Scan for the cell matching the given text and deliver its [x, y] coordinate at center. 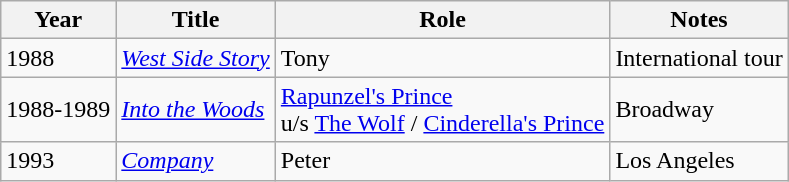
Role [442, 20]
West Side Story [196, 58]
Notes [699, 20]
Tony [442, 58]
Company [196, 161]
Into the Woods [196, 110]
1988-1989 [58, 110]
International tour [699, 58]
1988 [58, 58]
Los Angeles [699, 161]
Broadway [699, 110]
Year [58, 20]
1993 [58, 161]
Rapunzel's Princeu/s The Wolf / Cinderella's Prince [442, 110]
Peter [442, 161]
Title [196, 20]
